Provide the (X, Y) coordinate of the cell's center where the given text is located.  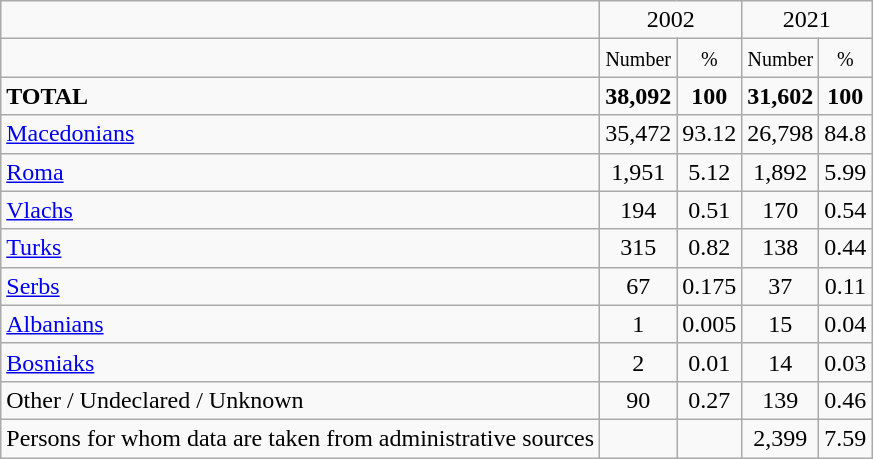
38,092 (638, 96)
Albanians (300, 324)
2,399 (780, 438)
0.04 (846, 324)
0.03 (846, 362)
31,602 (780, 96)
Bosniaks (300, 362)
Macedonians (300, 134)
Other / Undeclared / Unknown (300, 400)
7.59 (846, 438)
93.12 (710, 134)
0.175 (710, 286)
90 (638, 400)
1,951 (638, 172)
67 (638, 286)
2021 (807, 20)
1,892 (780, 172)
26,798 (780, 134)
Vlachs (300, 210)
0.27 (710, 400)
Roma (300, 172)
0.44 (846, 248)
5.99 (846, 172)
0.82 (710, 248)
84.8 (846, 134)
Serbs (300, 286)
139 (780, 400)
315 (638, 248)
Turks (300, 248)
170 (780, 210)
0.46 (846, 400)
138 (780, 248)
5.12 (710, 172)
Persons for whom data are taken from administrative sources (300, 438)
15 (780, 324)
37 (780, 286)
0.11 (846, 286)
2 (638, 362)
TOTAL (300, 96)
194 (638, 210)
0.005 (710, 324)
0.51 (710, 210)
0.01 (710, 362)
0.54 (846, 210)
35,472 (638, 134)
2002 (671, 20)
1 (638, 324)
14 (780, 362)
